Detect which cell encompasses the target text, then output its (X, Y) center coordinate. 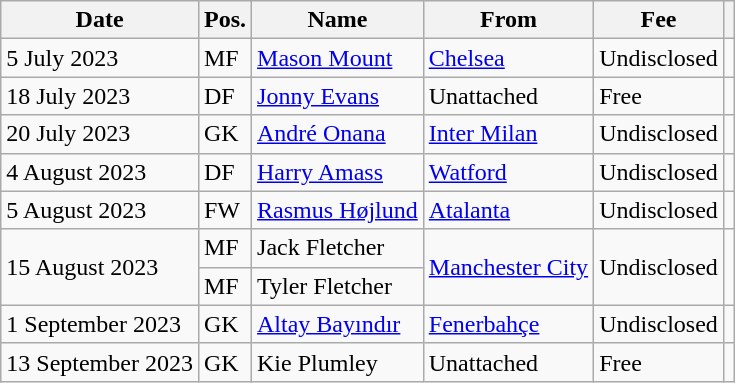
Chelsea (508, 58)
Fenerbahçe (508, 324)
Atalanta (508, 210)
Manchester City (508, 267)
15 August 2023 (100, 267)
13 September 2023 (100, 362)
André Onana (338, 134)
20 July 2023 (100, 134)
From (508, 20)
18 July 2023 (100, 96)
Altay Bayındır (338, 324)
Jack Fletcher (338, 248)
Mason Mount (338, 58)
Name (338, 20)
Harry Amass (338, 172)
Pos. (224, 20)
5 July 2023 (100, 58)
Tyler Fletcher (338, 286)
Date (100, 20)
1 September 2023 (100, 324)
5 August 2023 (100, 210)
Inter Milan (508, 134)
Jonny Evans (338, 96)
4 August 2023 (100, 172)
FW (224, 210)
Rasmus Højlund (338, 210)
Watford (508, 172)
Kie Plumley (338, 362)
Fee (659, 20)
